Locate the cell with the specified text and output its [X, Y] center coordinate. 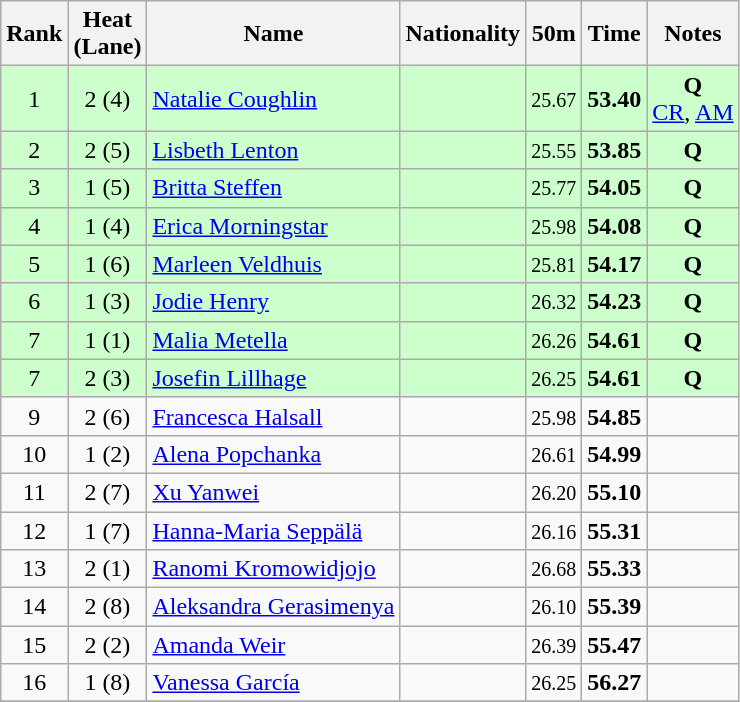
55.47 [614, 645]
5 [34, 264]
1 [34, 98]
54.99 [614, 454]
Amanda Weir [274, 645]
26.39 [554, 645]
9 [34, 416]
1 (2) [108, 454]
2 (8) [108, 607]
2 (7) [108, 492]
4 [34, 226]
1 (5) [108, 188]
25.67 [554, 98]
2 (4) [108, 98]
Vanessa García [274, 683]
1 (7) [108, 531]
Erica Morningstar [274, 226]
26.32 [554, 302]
Name [274, 34]
Rank [34, 34]
2 (5) [108, 150]
12 [34, 531]
2 (2) [108, 645]
14 [34, 607]
Britta Steffen [274, 188]
1 (1) [108, 340]
26.68 [554, 569]
2 (1) [108, 569]
Lisbeth Lenton [274, 150]
11 [34, 492]
2 (3) [108, 378]
Heat (Lane) [108, 34]
56.27 [614, 683]
54.17 [614, 264]
55.10 [614, 492]
50m [554, 34]
Alena Popchanka [274, 454]
55.33 [614, 569]
3 [34, 188]
53.40 [614, 98]
16 [34, 683]
1 (6) [108, 264]
26.26 [554, 340]
Malia Metella [274, 340]
10 [34, 454]
25.81 [554, 264]
53.85 [614, 150]
1 (4) [108, 226]
Marleen Veldhuis [274, 264]
Hanna-Maria Seppälä [274, 531]
55.31 [614, 531]
54.85 [614, 416]
2 (6) [108, 416]
54.08 [614, 226]
25.55 [554, 150]
25.77 [554, 188]
2 [34, 150]
55.39 [614, 607]
26.20 [554, 492]
26.61 [554, 454]
Jodie Henry [274, 302]
Francesca Halsall [274, 416]
Ranomi Kromowidjojo [274, 569]
Nationality [463, 34]
Time [614, 34]
Q CR, AM [693, 98]
26.10 [554, 607]
Xu Yanwei [274, 492]
54.23 [614, 302]
1 (3) [108, 302]
Natalie Coughlin [274, 98]
15 [34, 645]
Aleksandra Gerasimenya [274, 607]
13 [34, 569]
26.16 [554, 531]
1 (8) [108, 683]
54.05 [614, 188]
6 [34, 302]
Josefin Lillhage [274, 378]
Notes [693, 34]
